Capture the cell that displays the provided text and extract its [X, Y] central coordinate. 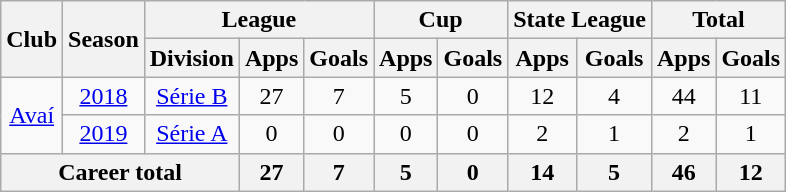
Série B [192, 96]
Division [192, 58]
11 [751, 96]
League [258, 20]
2018 [104, 96]
Season [104, 39]
State League [580, 20]
Career total [120, 172]
Avaí [32, 115]
44 [683, 96]
Total [718, 20]
Club [32, 39]
Cup [441, 20]
Série A [192, 134]
46 [683, 172]
2019 [104, 134]
14 [542, 172]
4 [614, 96]
